From the cell containing the given text, extract its center point as (x, y) coordinate. 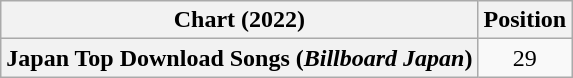
Chart (2022) (240, 20)
Japan Top Download Songs (Billboard Japan) (240, 58)
29 (525, 58)
Position (525, 20)
